Pinpoint the cell where the given text exists, returning its (X, Y) midpoint coordinate. 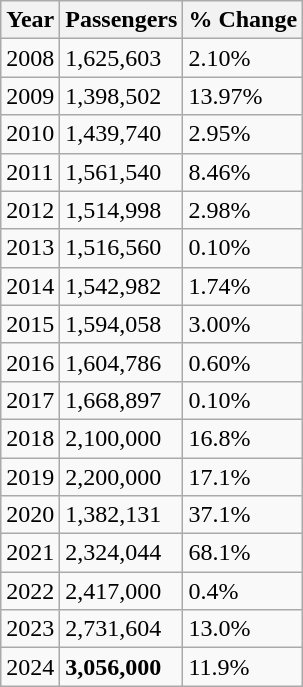
2022 (30, 591)
1,668,897 (122, 400)
1,594,058 (122, 324)
Year (30, 20)
2012 (30, 210)
16.8% (243, 438)
1,561,540 (122, 172)
3.00% (243, 324)
2024 (30, 667)
2018 (30, 438)
2015 (30, 324)
2.98% (243, 210)
3,056,000 (122, 667)
2010 (30, 134)
2020 (30, 515)
2011 (30, 172)
2021 (30, 553)
8.46% (243, 172)
2,324,044 (122, 553)
1,516,560 (122, 248)
2008 (30, 58)
1,514,998 (122, 210)
1,625,603 (122, 58)
2016 (30, 362)
2,100,000 (122, 438)
1,604,786 (122, 362)
2014 (30, 286)
68.1% (243, 553)
2,200,000 (122, 477)
% Change (243, 20)
1,439,740 (122, 134)
2017 (30, 400)
1.74% (243, 286)
11.9% (243, 667)
2023 (30, 629)
Passengers (122, 20)
2.10% (243, 58)
1,382,131 (122, 515)
0.60% (243, 362)
2009 (30, 96)
13.0% (243, 629)
1,398,502 (122, 96)
0.4% (243, 591)
2,417,000 (122, 591)
17.1% (243, 477)
13.97% (243, 96)
2,731,604 (122, 629)
2019 (30, 477)
2013 (30, 248)
2.95% (243, 134)
1,542,982 (122, 286)
37.1% (243, 515)
